Extract the [x, y] coordinate from the center of the cell holding the provided text.  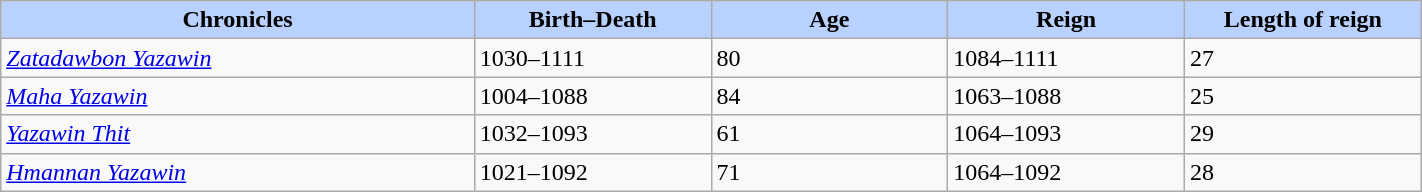
80 [830, 58]
Chronicles [238, 20]
25 [1302, 96]
Birth–Death [592, 20]
1064–1092 [1066, 172]
Yazawin Thit [238, 134]
Age [830, 20]
Reign [1066, 20]
71 [830, 172]
1063–1088 [1066, 96]
28 [1302, 172]
61 [830, 134]
Zatadawbon Yazawin [238, 58]
1004–1088 [592, 96]
29 [1302, 134]
Hmannan Yazawin [238, 172]
1030–1111 [592, 58]
84 [830, 96]
27 [1302, 58]
1021–1092 [592, 172]
Length of reign [1302, 20]
1032–1093 [592, 134]
Maha Yazawin [238, 96]
1084–1111 [1066, 58]
1064–1093 [1066, 134]
